For the text-containing cell, return its midpoint in (X, Y) coordinate format. 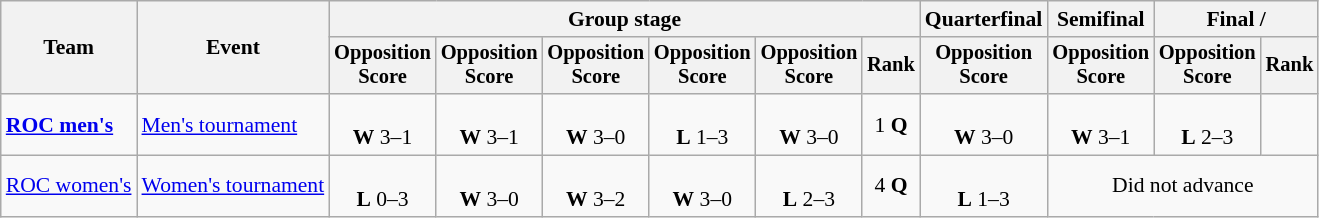
L 0–3 (382, 186)
Team (69, 48)
Women's tournament (232, 186)
1 Q (891, 124)
Men's tournament (232, 124)
Event (232, 48)
Did not advance (1182, 186)
4 Q (891, 186)
W 3–2 (596, 186)
Final / (1236, 19)
Quarterfinal (984, 19)
Semifinal (1100, 19)
ROC women's (69, 186)
ROC men's (69, 124)
Group stage (624, 19)
